Detect which cell encompasses the target text, then output its [X, Y] center coordinate. 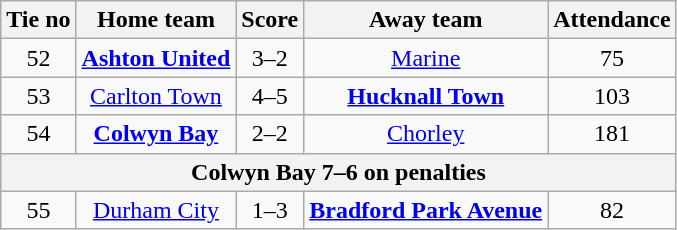
82 [612, 210]
Colwyn Bay 7–6 on penalties [338, 172]
3–2 [270, 58]
103 [612, 96]
75 [612, 58]
Durham City [156, 210]
Away team [426, 20]
2–2 [270, 134]
Carlton Town [156, 96]
Chorley [426, 134]
52 [38, 58]
Bradford Park Avenue [426, 210]
55 [38, 210]
54 [38, 134]
Home team [156, 20]
Marine [426, 58]
53 [38, 96]
Hucknall Town [426, 96]
Score [270, 20]
Colwyn Bay [156, 134]
1–3 [270, 210]
Tie no [38, 20]
Ashton United [156, 58]
181 [612, 134]
Attendance [612, 20]
4–5 [270, 96]
